Identify which cell holds the provided text, then report its (x, y) central coordinate. 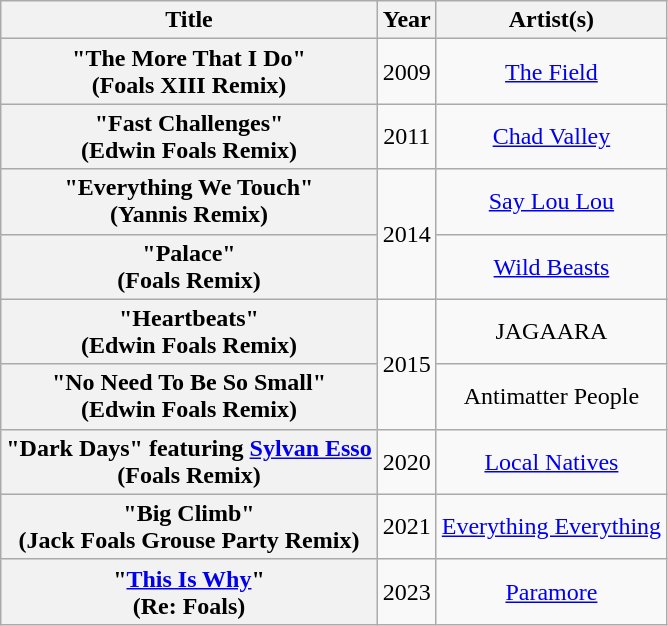
"Fast Challenges"(Edwin Foals Remix) (189, 136)
2011 (406, 136)
2009 (406, 72)
Say Lou Lou (551, 202)
"This Is Why"(Re: Foals) (189, 592)
Artist(s) (551, 20)
2021 (406, 526)
Local Natives (551, 462)
"Heartbeats"(Edwin Foals Remix) (189, 332)
Antimatter People (551, 396)
Year (406, 20)
2020 (406, 462)
"Palace"(Foals Remix) (189, 266)
The Field (551, 72)
JAGAARA (551, 332)
"No Need To Be So Small"(Edwin Foals Remix) (189, 396)
"Dark Days" featuring Sylvan Esso (Foals Remix) (189, 462)
"Everything We Touch"(Yannis Remix) (189, 202)
Title (189, 20)
Wild Beasts (551, 266)
"Big Climb"(Jack Foals Grouse Party Remix) (189, 526)
Everything Everything (551, 526)
2015 (406, 364)
2023 (406, 592)
Chad Valley (551, 136)
2014 (406, 234)
"The More That I Do"(Foals XIII Remix) (189, 72)
Paramore (551, 592)
